Find where the given text appears and provide that cell's center as (x, y) coordinate. 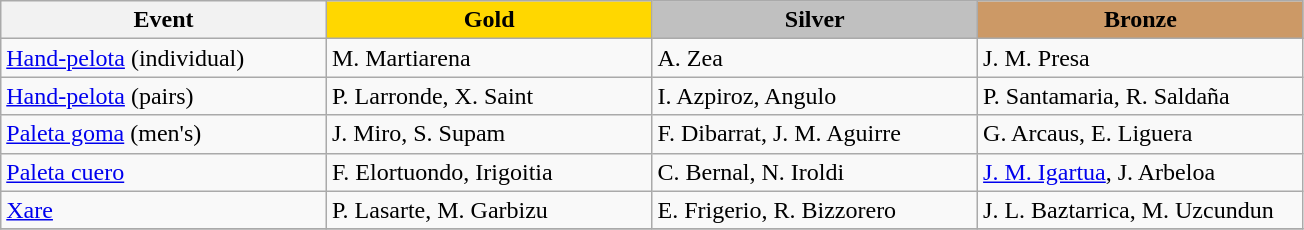
J. L. Baztarrica, M. Uzcundun (1141, 210)
F. Dibarrat, J. M. Aguirre (815, 134)
Gold (489, 20)
P. Lasarte, M. Garbizu (489, 210)
I. Azpiroz, Angulo (815, 96)
A. Zea (815, 58)
P. Santamaria, R. Saldaña (1141, 96)
Silver (815, 20)
J. Miro, S. Supam (489, 134)
Paleta cuero (164, 172)
C. Bernal, N. Iroldi (815, 172)
Bronze (1141, 20)
Hand-pelota (individual) (164, 58)
Paleta goma (men's) (164, 134)
G. Arcaus, E. Liguera (1141, 134)
J. M. Igartua, J. Arbeloa (1141, 172)
E. Frigerio, R. Bizzorero (815, 210)
F. Elortuondo, Irigoitia (489, 172)
M. Martiarena (489, 58)
Event (164, 20)
J. M. Presa (1141, 58)
Hand-pelota (pairs) (164, 96)
Xare (164, 210)
P. Larronde, X. Saint (489, 96)
